Capture the cell that displays the provided text and extract its (X, Y) central coordinate. 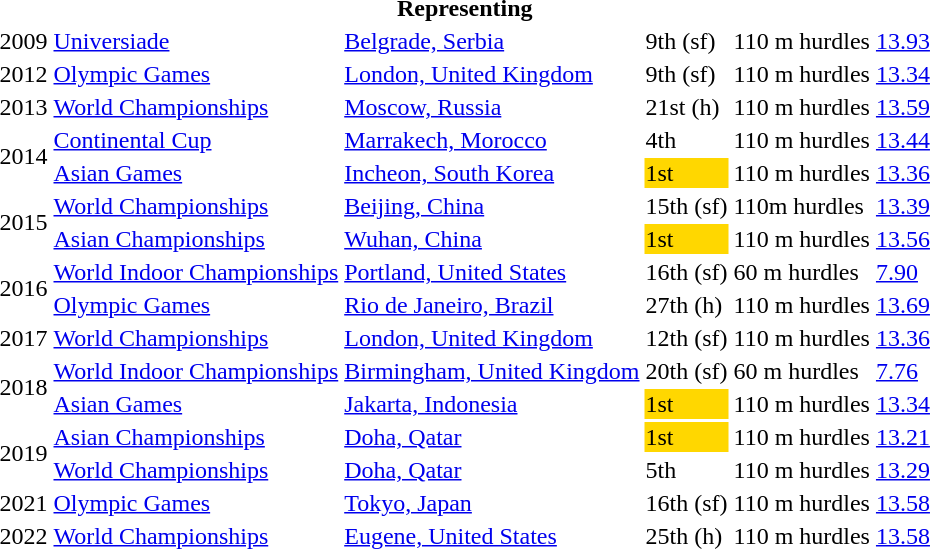
Belgrade, Serbia (492, 41)
Tokyo, Japan (492, 503)
Marrakech, Morocco (492, 140)
Wuhan, China (492, 239)
15th (sf) (686, 206)
27th (h) (686, 305)
Moscow, Russia (492, 107)
Portland, United States (492, 272)
Continental Cup (196, 140)
21st (h) (686, 107)
Rio de Janeiro, Brazil (492, 305)
Incheon, South Korea (492, 173)
Jakarta, Indonesia (492, 404)
110m hurdles (802, 206)
4th (686, 140)
Universiade (196, 41)
20th (sf) (686, 371)
5th (686, 470)
12th (sf) (686, 338)
Birmingham, United Kingdom (492, 371)
Beijing, China (492, 206)
